Return [X, Y] of the center of cell containing provided text 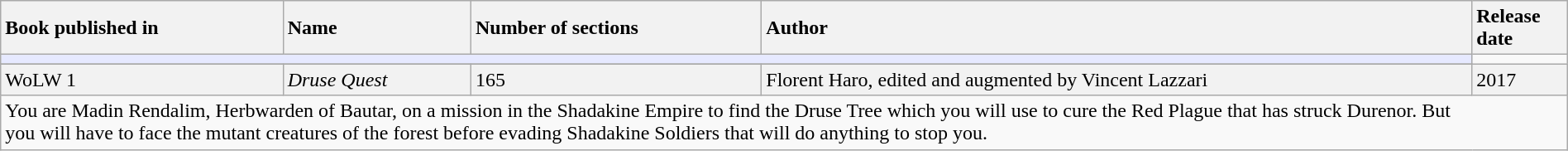
Florent Haro, edited and augmented by Vincent Lazzari [1116, 80]
Druse Quest [377, 80]
2017 [1520, 80]
WoLW 1 [142, 80]
Release date [1520, 28]
165 [615, 80]
Book published in [142, 28]
Name [377, 28]
Number of sections [615, 28]
Author [1116, 28]
